Provide the [x, y] coordinate of the cell's center where the given text is located.  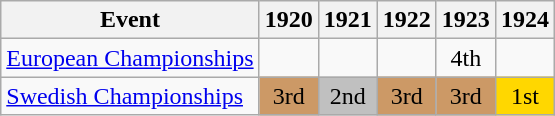
1921 [348, 20]
1920 [288, 20]
1st [524, 96]
1922 [406, 20]
4th [466, 58]
Swedish Championships [130, 96]
European Championships [130, 58]
1924 [524, 20]
2nd [348, 96]
Event [130, 20]
1923 [466, 20]
